Extract the (x, y) coordinate from the center of the cell holding the provided text.  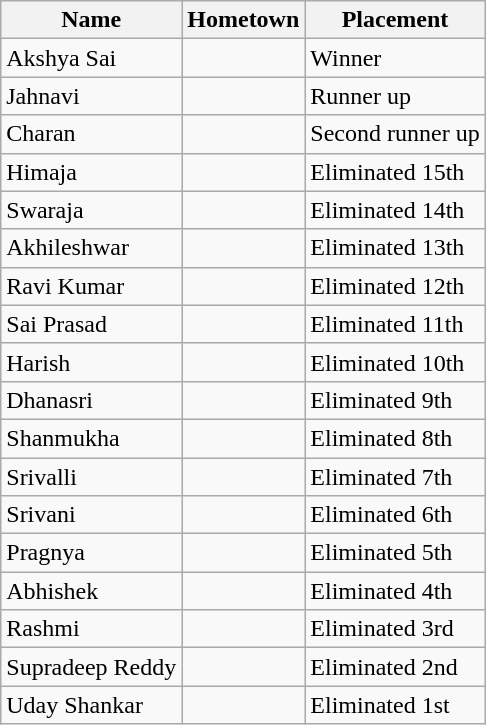
Srivani (92, 515)
Eliminated 4th (395, 591)
Abhishek (92, 591)
Charan (92, 134)
Sai Prasad (92, 324)
Rashmi (92, 629)
Eliminated 1st (395, 705)
Jahnavi (92, 96)
Swaraja (92, 210)
Akhileshwar (92, 248)
Eliminated 15th (395, 172)
Eliminated 7th (395, 477)
Eliminated 13th (395, 248)
Srivalli (92, 477)
Pragnya (92, 553)
Uday Shankar (92, 705)
Placement (395, 20)
Supradeep Reddy (92, 667)
Second runner up (395, 134)
Eliminated 14th (395, 210)
Akshya Sai (92, 58)
Ravi Kumar (92, 286)
Winner (395, 58)
Shanmukha (92, 438)
Eliminated 3rd (395, 629)
Eliminated 5th (395, 553)
Eliminated 11th (395, 324)
Name (92, 20)
Eliminated 6th (395, 515)
Eliminated 9th (395, 400)
Eliminated 8th (395, 438)
Eliminated 10th (395, 362)
Runner up (395, 96)
Hometown (244, 20)
Harish (92, 362)
Eliminated 12th (395, 286)
Himaja (92, 172)
Dhanasri (92, 400)
Eliminated 2nd (395, 667)
